For the text-containing cell, return its midpoint in [x, y] coordinate format. 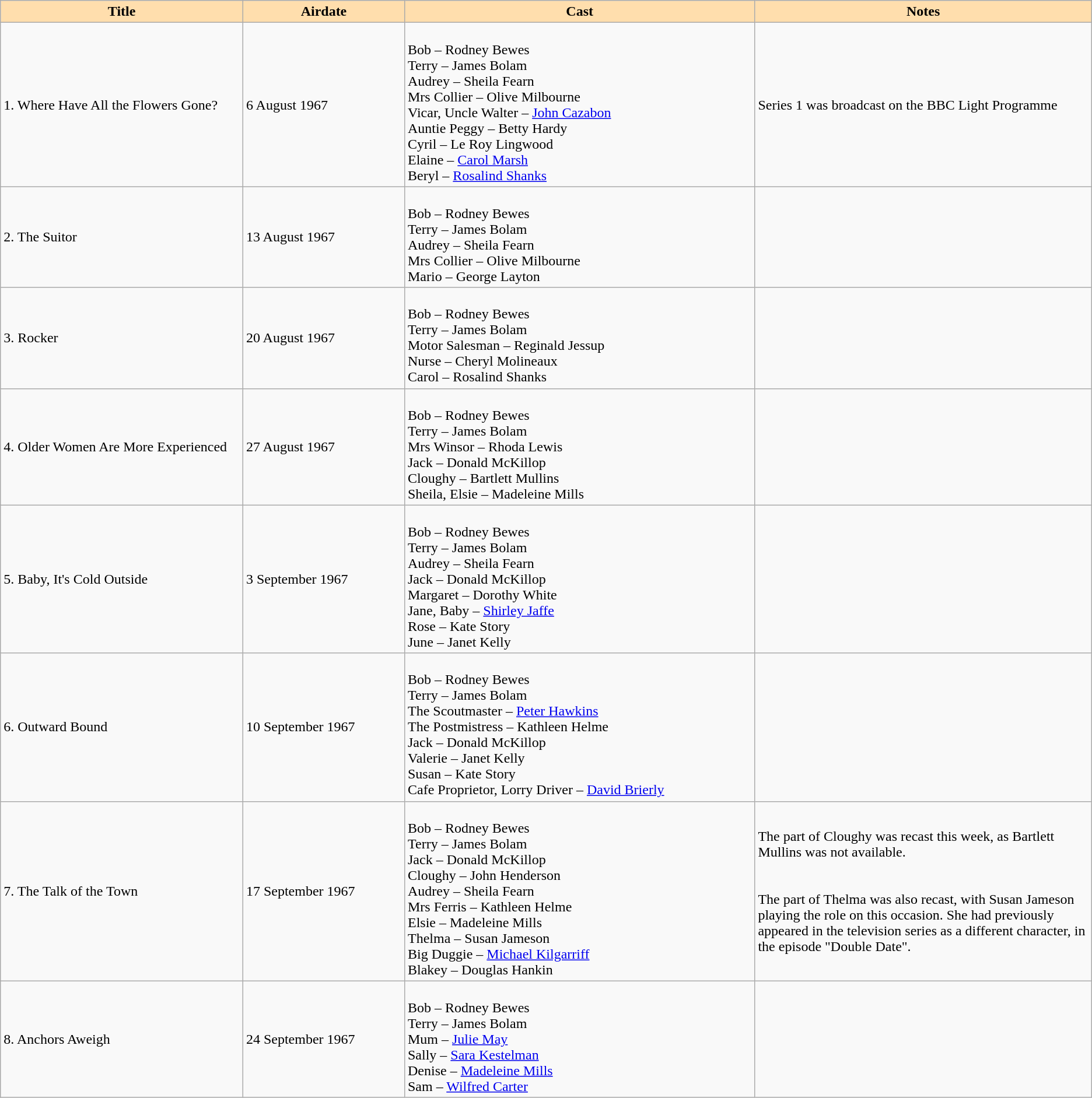
Bob – Rodney Bewes Terry – James Bolam Audrey – Sheila Fearn Mrs Collier – Olive Milbourne Mario – George Layton [579, 237]
3. Rocker [122, 338]
2. The Suitor [122, 237]
Bob – Rodney Bewes Terry – James Bolam Motor Salesman – Reginald Jessup Nurse – Cheryl Molineaux Carol – Rosalind Shanks [579, 338]
Airdate [323, 12]
Bob – Rodney Bewes Terry – James Bolam Mrs Winsor – Rhoda Lewis Jack – Donald McKillop Cloughy – Bartlett Mullins Sheila, Elsie – Madeleine Mills [579, 447]
Notes [923, 12]
8. Anchors Aweigh [122, 1039]
24 September 1967 [323, 1039]
4. Older Women Are More Experienced [122, 447]
6. Outward Bound [122, 727]
5. Baby, It's Cold Outside [122, 579]
Title [122, 12]
7. The Talk of the Town [122, 891]
17 September 1967 [323, 891]
Cast [579, 12]
20 August 1967 [323, 338]
Bob – Rodney Bewes Terry – James Bolam Mum – Julie May Sally – Sara Kestelman Denise – Madeleine Mills Sam – Wilfred Carter [579, 1039]
10 September 1967 [323, 727]
27 August 1967 [323, 447]
Series 1 was broadcast on the BBC Light Programme [923, 105]
1. Where Have All the Flowers Gone? [122, 105]
6 August 1967 [323, 105]
3 September 1967 [323, 579]
13 August 1967 [323, 237]
